Output the [x, y] coordinate of the center of the cell containing the given text.  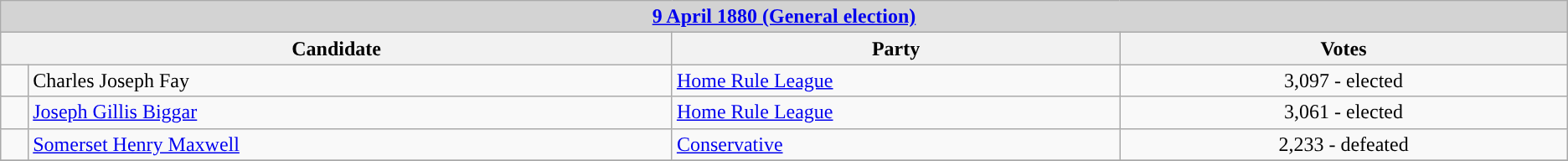
Somerset Henry Maxwell [350, 144]
9 April 1880 (General election) [784, 17]
Party [895, 49]
Joseph Gillis Biggar [350, 112]
Charles Joseph Fay [350, 80]
3,097 - elected [1344, 80]
3,061 - elected [1344, 112]
Votes [1344, 49]
Candidate [337, 49]
2,233 - defeated [1344, 144]
Conservative [895, 144]
